Provide the [X, Y] coordinate of the cell's center where the given text is located.  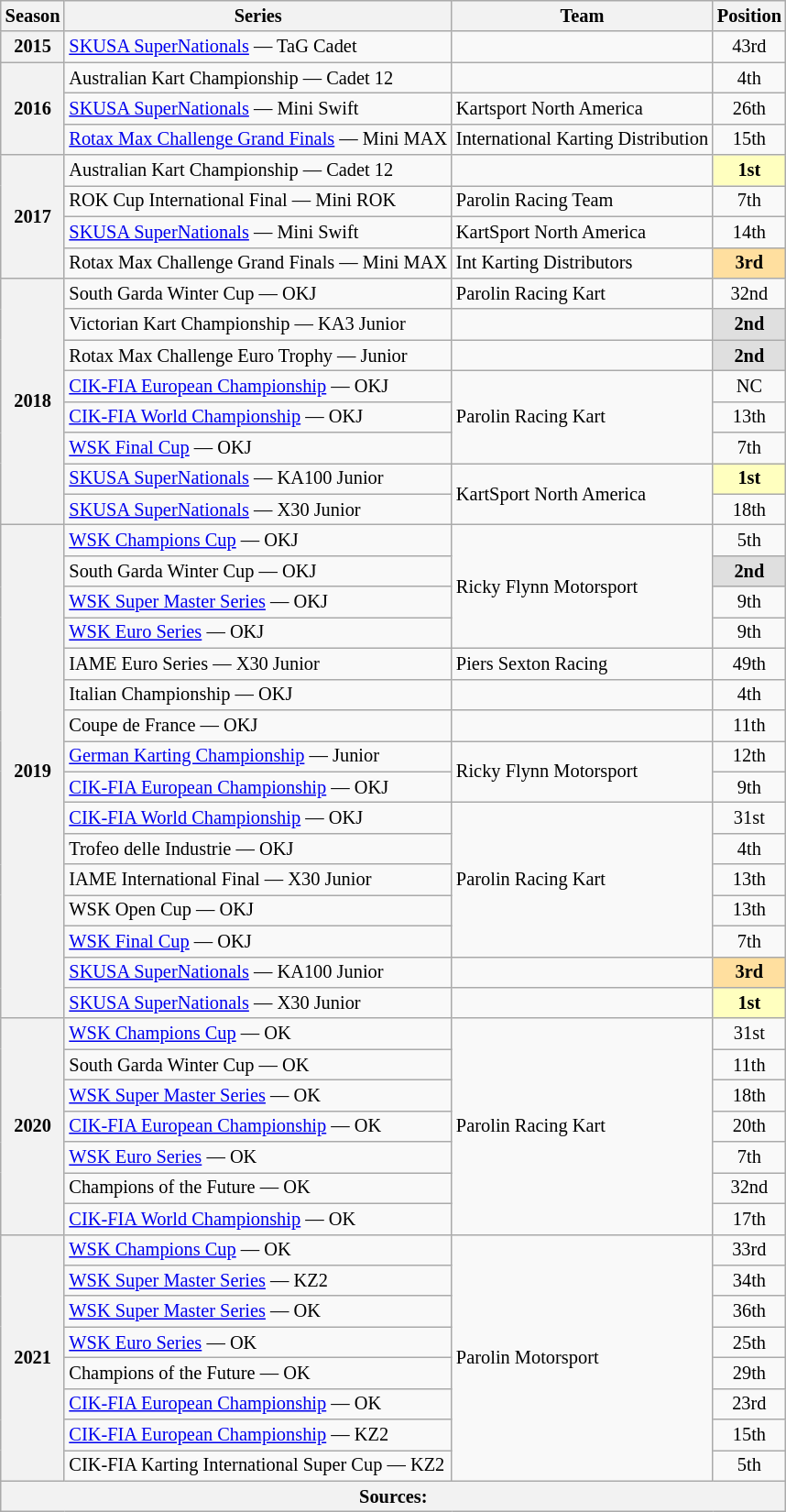
SKUSA SuperNationals — TaG Cadet [258, 47]
2017 [33, 216]
Series [258, 16]
IAME Euro Series — X30 Junior [258, 663]
Sources: [394, 1496]
23rd [749, 1404]
2016 [33, 108]
WSK Super Master Series — OKJ [258, 602]
33rd [749, 1250]
Position [749, 16]
49th [749, 663]
CIK-FIA Karting International Super Cup — KZ2 [258, 1465]
NC [749, 386]
WSK Euro Series — OKJ [258, 632]
Italian Championship — OKJ [258, 695]
Kartsport North America [583, 108]
Piers Sexton Racing [583, 663]
36th [749, 1311]
Parolin Motorsport [583, 1358]
2020 [33, 1126]
WSK Super Master Series — KZ2 [258, 1280]
14th [749, 232]
Trofeo delle Industrie — OKJ [258, 849]
2019 [33, 771]
CIK-FIA World Championship — OK [258, 1219]
Int Karting Distributors [583, 263]
CIK-FIA European Championship — KZ2 [258, 1435]
Rotax Max Challenge Euro Trophy — Junior [258, 356]
34th [749, 1280]
Victorian Kart Championship — KA3 Junior [258, 324]
ROK Cup International Final — Mini ROK [258, 201]
20th [749, 1126]
IAME International Final — X30 Junior [258, 880]
Parolin Racing Team [583, 201]
12th [749, 756]
43rd [749, 47]
Team [583, 16]
29th [749, 1373]
17th [749, 1219]
25th [749, 1342]
WSK Champions Cup — OKJ [258, 540]
2015 [33, 47]
2018 [33, 401]
WSK Open Cup — OKJ [258, 910]
2021 [33, 1358]
South Garda Winter Cup — OK [258, 1065]
Season [33, 16]
International Karting Distribution [583, 139]
26th [749, 108]
Coupe de France — OKJ [258, 725]
German Karting Championship — Junior [258, 756]
